Identify which cell holds the provided text, then report its (x, y) central coordinate. 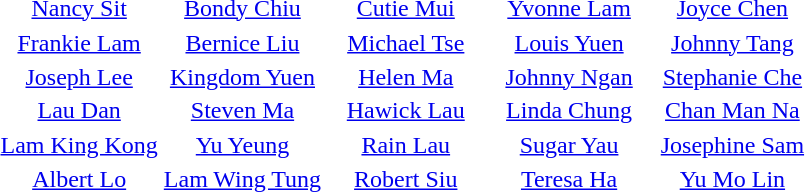
Michael Tse (406, 42)
Yu Yeung (242, 144)
Rain Lau (406, 144)
Johnny Ngan (569, 77)
Steven Ma (242, 111)
Linda Chung (569, 111)
Bernice Liu (242, 42)
Kingdom Yuen (242, 77)
Louis Yuen (569, 42)
Helen Ma (406, 77)
Hawick Lau (406, 111)
Sugar Yau (569, 144)
